From the cell containing the given text, extract its center point as (X, Y) coordinate. 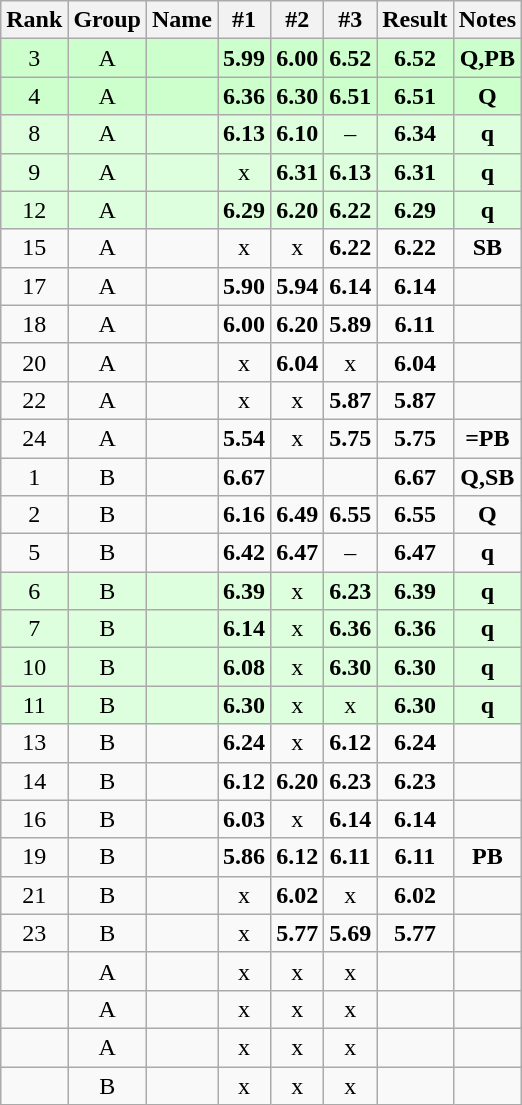
6.34 (415, 134)
Result (415, 20)
21 (34, 895)
11 (34, 705)
4 (34, 96)
#2 (298, 20)
5.54 (244, 438)
19 (34, 857)
20 (34, 362)
5.86 (244, 857)
9 (34, 172)
16 (34, 819)
13 (34, 743)
5.90 (244, 286)
SB (487, 248)
Q,SB (487, 477)
12 (34, 210)
6.42 (244, 553)
6.03 (244, 819)
6.10 (298, 134)
Group (108, 20)
6 (34, 591)
6.49 (298, 515)
Notes (487, 20)
14 (34, 781)
18 (34, 324)
23 (34, 933)
24 (34, 438)
17 (34, 286)
10 (34, 667)
PB (487, 857)
Name (182, 20)
=PB (487, 438)
5 (34, 553)
5.94 (298, 286)
6.08 (244, 667)
#1 (244, 20)
#3 (350, 20)
1 (34, 477)
6.16 (244, 515)
Rank (34, 20)
5.69 (350, 933)
Q,PB (487, 58)
15 (34, 248)
22 (34, 400)
2 (34, 515)
3 (34, 58)
8 (34, 134)
7 (34, 629)
5.89 (350, 324)
5.99 (244, 58)
